Provide the [X, Y] coordinate of the cell's center where the given text is located.  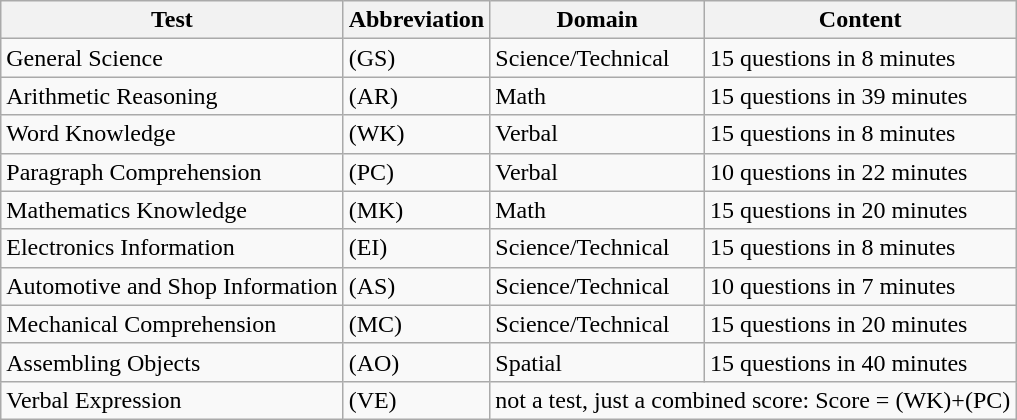
(VE) [416, 400]
(MC) [416, 324]
(MK) [416, 210]
Assembling Objects [172, 362]
General Science [172, 58]
10 questions in 22 minutes [860, 172]
Arithmetic Reasoning [172, 96]
Automotive and Shop Information [172, 286]
Content [860, 20]
Abbreviation [416, 20]
Paragraph Comprehension [172, 172]
15 questions in 40 minutes [860, 362]
Verbal Expression [172, 400]
Domain [598, 20]
15 questions in 39 minutes [860, 96]
(GS) [416, 58]
(EI) [416, 248]
Word Knowledge [172, 134]
Test [172, 20]
10 questions in 7 minutes [860, 286]
Mathematics Knowledge [172, 210]
not a test, just a combined score: Score = (WK)+(PC) [753, 400]
Electronics Information [172, 248]
(AR) [416, 96]
(PC) [416, 172]
(AO) [416, 362]
(WK) [416, 134]
Spatial [598, 362]
Mechanical Comprehension [172, 324]
(AS) [416, 286]
